Search for the cell housing the specified text and yield its (x, y) center coordinate. 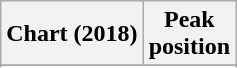
Chart (2018) (72, 34)
Peakposition (189, 34)
